Detect which cell encompasses the target text, then output its [X, Y] center coordinate. 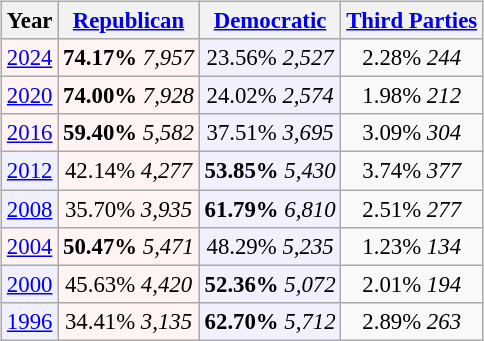
3.74% 377 [412, 171]
Year [30, 21]
74.00% 7,928 [129, 96]
2.51% 277 [412, 209]
2.01% 194 [412, 284]
Democratic [270, 21]
35.70% 3,935 [129, 209]
45.63% 4,420 [129, 284]
53.85% 5,430 [270, 171]
3.09% 304 [412, 133]
34.41% 3,135 [129, 321]
Republican [129, 21]
50.47% 5,471 [129, 246]
Third Parties [412, 21]
2012 [30, 171]
74.17% 7,957 [129, 58]
37.51% 3,695 [270, 133]
61.79% 6,810 [270, 209]
24.02% 2,574 [270, 96]
2008 [30, 209]
1.23% 134 [412, 246]
1.98% 212 [412, 96]
62.70% 5,712 [270, 321]
2000 [30, 284]
2016 [30, 133]
2.89% 263 [412, 321]
59.40% 5,582 [129, 133]
52.36% 5,072 [270, 284]
1996 [30, 321]
23.56% 2,527 [270, 58]
2024 [30, 58]
42.14% 4,277 [129, 171]
2004 [30, 246]
2.28% 244 [412, 58]
2020 [30, 96]
48.29% 5,235 [270, 246]
